Output the [X, Y] coordinate of the center of the cell containing the given text.  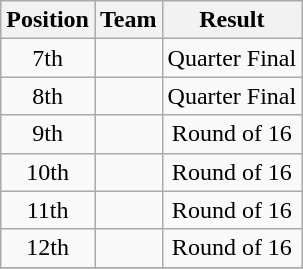
Position [48, 20]
Result [232, 20]
12th [48, 248]
8th [48, 96]
10th [48, 172]
9th [48, 134]
11th [48, 210]
7th [48, 58]
Team [128, 20]
